Capture the cell that displays the provided text and extract its [x, y] central coordinate. 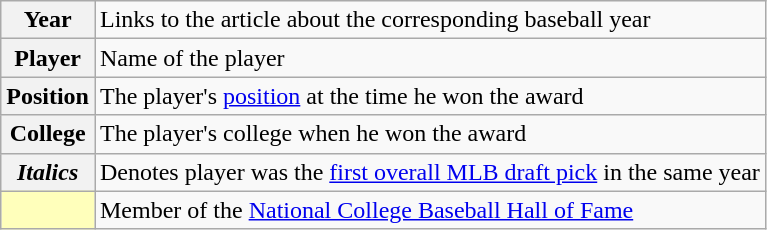
The player's college when he won the award [430, 134]
Italics [48, 172]
Player [48, 58]
Name of the player [430, 58]
Denotes player was the first overall MLB draft pick in the same year [430, 172]
Year [48, 20]
Position [48, 96]
Member of the National College Baseball Hall of Fame [430, 210]
The player's position at the time he won the award [430, 96]
Links to the article about the corresponding baseball year [430, 20]
College [48, 134]
